Scan for the cell matching the given text and deliver its [x, y] coordinate at center. 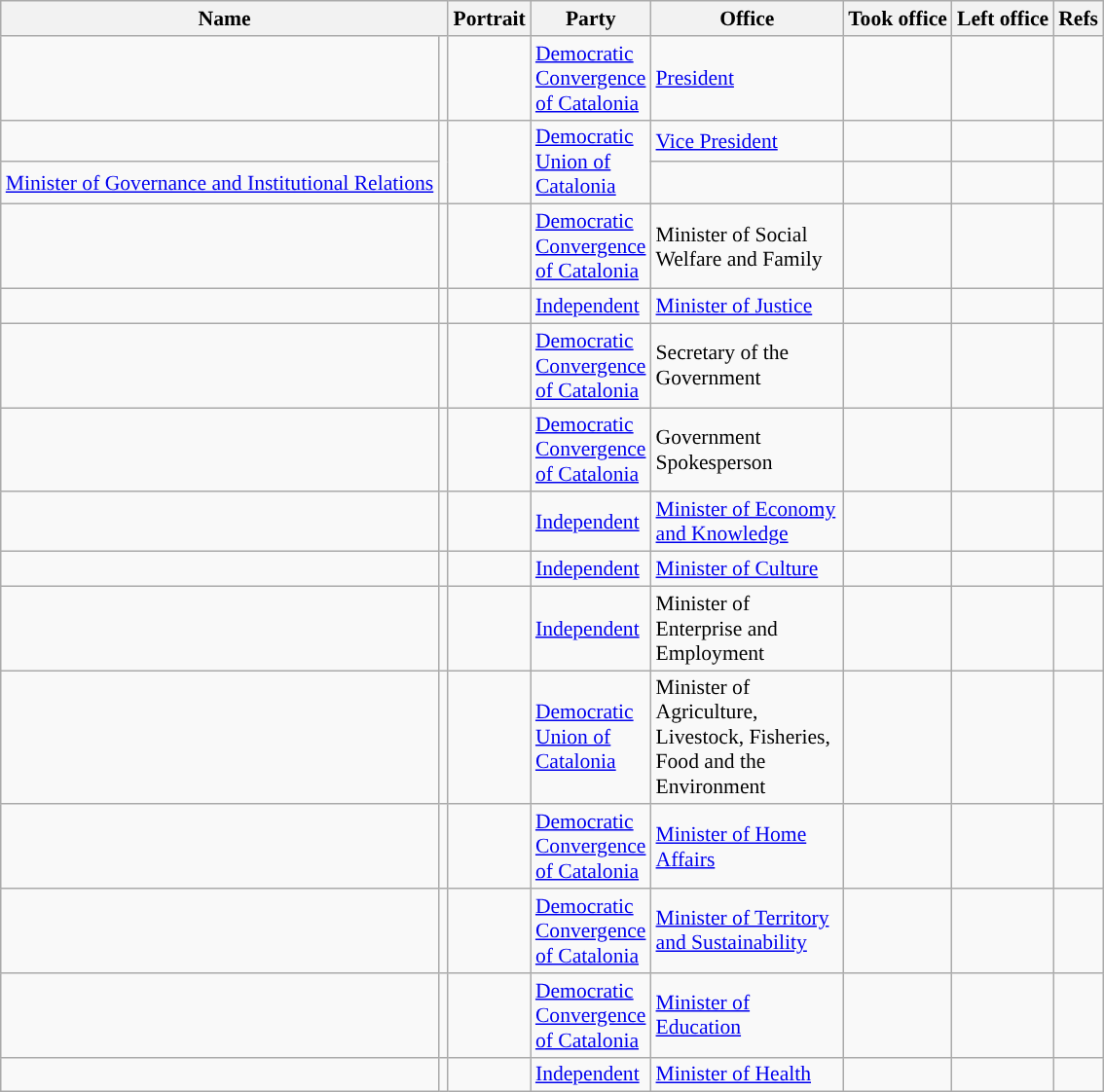
Took office [898, 18]
Secretary of the Government [747, 366]
Name [225, 18]
Left office [1003, 18]
Refs [1079, 18]
Minister of Home Affairs [747, 847]
Minister of Agriculture, Livestock, Fisheries, Food and the Environment [747, 738]
Vice President [747, 140]
Portrait [489, 18]
President [747, 78]
Government Spokesperson [747, 450]
Party [591, 18]
Minister of Territory and Sustainability [747, 930]
Minister of Culture [747, 569]
Minister of Health [747, 1074]
Minister of Education [747, 1016]
Office [747, 18]
Minister of Justice [747, 307]
Minister of Economy and Knowledge [747, 522]
Minister of Social Welfare and Family [747, 247]
Minister of Governance and Institutional Relations [220, 183]
Minister of Enterprise and Employment [747, 629]
